For the text-containing cell, return its midpoint in (X, Y) coordinate format. 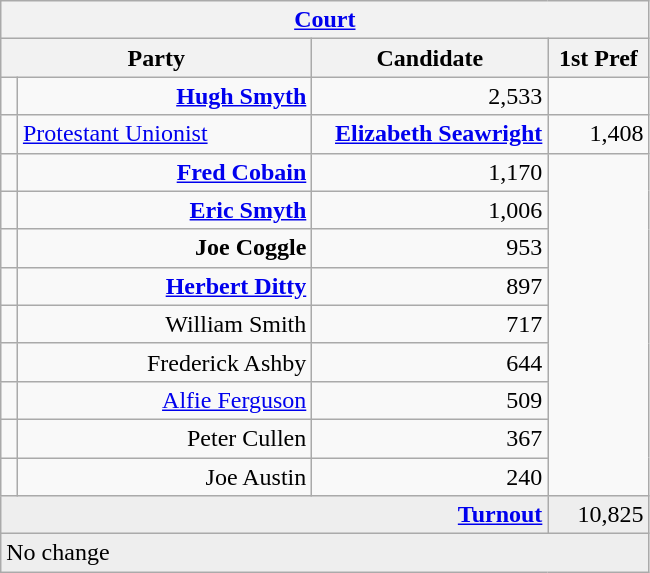
1,408 (598, 134)
Fred Cobain (164, 172)
Turnout (274, 515)
953 (430, 248)
509 (430, 400)
897 (430, 286)
Joe Coggle (164, 248)
William Smith (164, 324)
Hugh Smyth (164, 96)
Frederick Ashby (164, 362)
Eric Smyth (164, 210)
Elizabeth Seawright (430, 134)
644 (430, 362)
367 (430, 438)
Herbert Ditty (164, 286)
10,825 (598, 515)
2,533 (430, 96)
Joe Austin (164, 477)
Peter Cullen (164, 438)
240 (430, 477)
Court (325, 20)
Alfie Ferguson (164, 400)
Party (156, 58)
Candidate (430, 58)
1,170 (430, 172)
1st Pref (598, 58)
1,006 (430, 210)
No change (325, 553)
717 (430, 324)
Protestant Unionist (164, 134)
